From the cell containing the given text, extract its center point as [X, Y] coordinate. 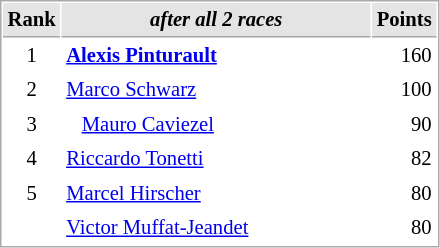
5 [32, 194]
Marcel Hirscher [216, 194]
Marco Schwarz [216, 90]
Rank [32, 20]
160 [404, 56]
Victor Muffat-Jeandet [216, 228]
Points [404, 20]
82 [404, 158]
4 [32, 158]
after all 2 races [216, 20]
Riccardo Tonetti [216, 158]
Alexis Pinturault [216, 56]
2 [32, 90]
Mauro Caviezel [216, 124]
1 [32, 56]
100 [404, 90]
3 [32, 124]
90 [404, 124]
